From the cell containing the given text, extract its center point as [X, Y] coordinate. 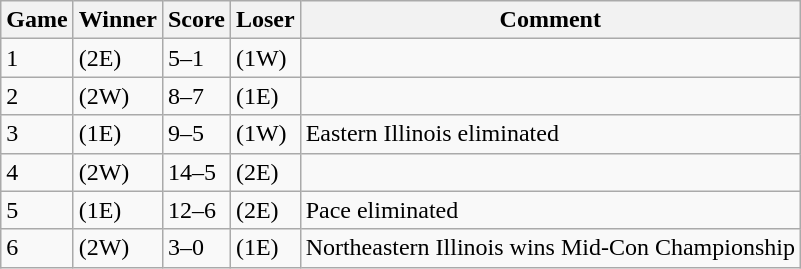
1 [37, 58]
4 [37, 172]
8–7 [196, 96]
3 [37, 134]
Game [37, 20]
Comment [550, 20]
9–5 [196, 134]
3–0 [196, 248]
Northeastern Illinois wins Mid-Con Championship [550, 248]
6 [37, 248]
14–5 [196, 172]
Loser [265, 20]
Pace eliminated [550, 210]
5–1 [196, 58]
5 [37, 210]
2 [37, 96]
Score [196, 20]
Winner [118, 20]
Eastern Illinois eliminated [550, 134]
12–6 [196, 210]
